From the cell containing the given text, extract its center point as (X, Y) coordinate. 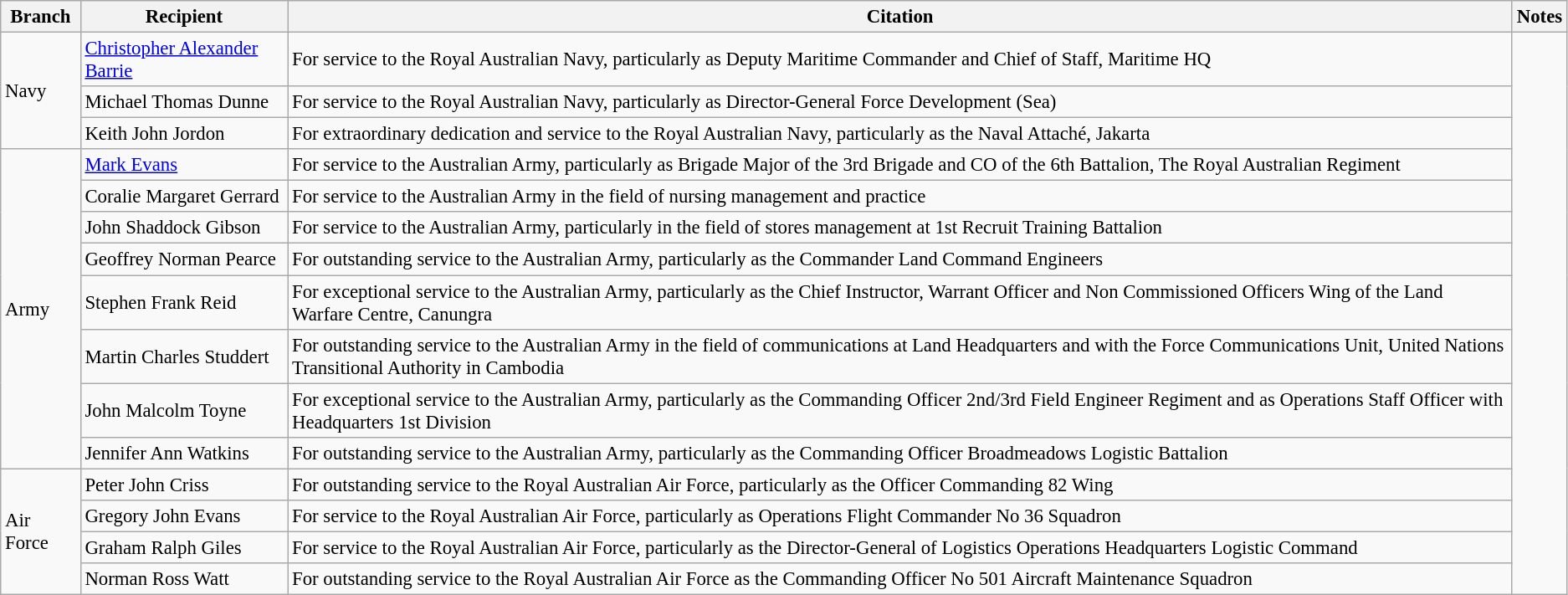
Mark Evans (184, 165)
Michael Thomas Dunne (184, 102)
For service to the Australian Army, particularly in the field of stores management at 1st Recruit Training Battalion (900, 228)
Notes (1540, 17)
For outstanding service to the Royal Australian Air Force, particularly as the Officer Commanding 82 Wing (900, 485)
Army (40, 309)
For service to the Royal Australian Air Force, particularly as Operations Flight Commander No 36 Squadron (900, 516)
John Malcolm Toyne (184, 410)
For service to the Royal Australian Air Force, particularly as the Director-General of Logistics Operations Headquarters Logistic Command (900, 547)
Graham Ralph Giles (184, 547)
Christopher Alexander Barrie (184, 60)
Branch (40, 17)
Martin Charles Studdert (184, 356)
For service to the Royal Australian Navy, particularly as Director-General Force Development (Sea) (900, 102)
For outstanding service to the Australian Army, particularly as the Commander Land Command Engineers (900, 259)
Stephen Frank Reid (184, 303)
Norman Ross Watt (184, 579)
Citation (900, 17)
Recipient (184, 17)
Peter John Criss (184, 485)
For service to the Australian Army in the field of nursing management and practice (900, 197)
For service to the Australian Army, particularly as Brigade Major of the 3rd Brigade and CO of the 6th Battalion, The Royal Australian Regiment (900, 165)
Coralie Margaret Gerrard (184, 197)
Air Force (40, 531)
Keith John Jordon (184, 134)
For extraordinary dedication and service to the Royal Australian Navy, particularly as the Naval Attaché, Jakarta (900, 134)
Geoffrey Norman Pearce (184, 259)
For outstanding service to the Australian Army, particularly as the Commanding Officer Broadmeadows Logistic Battalion (900, 453)
Gregory John Evans (184, 516)
Jennifer Ann Watkins (184, 453)
John Shaddock Gibson (184, 228)
Navy (40, 91)
For outstanding service to the Royal Australian Air Force as the Commanding Officer No 501 Aircraft Maintenance Squadron (900, 579)
For service to the Royal Australian Navy, particularly as Deputy Maritime Commander and Chief of Staff, Maritime HQ (900, 60)
